Search for the cell housing the specified text and yield its [X, Y] center coordinate. 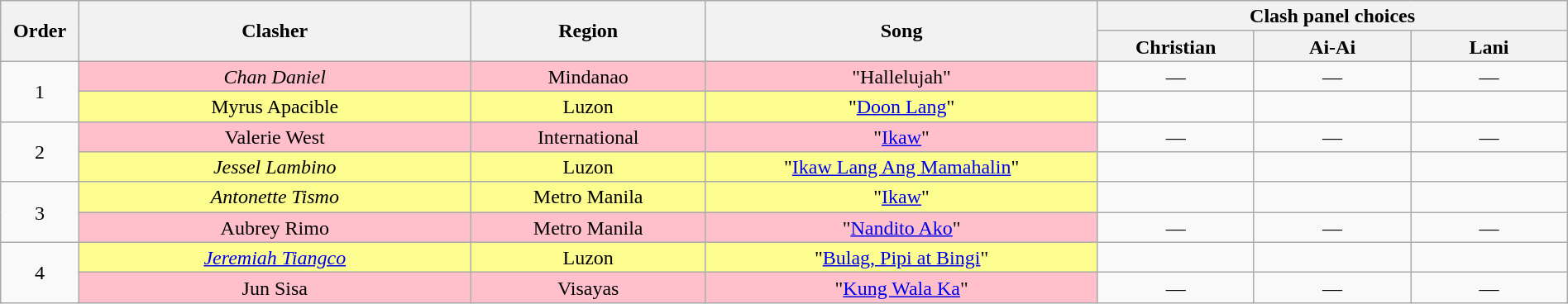
Order [40, 31]
Clasher [275, 31]
"Nandito Ako" [901, 228]
Jun Sisa [275, 287]
Chan Daniel [275, 76]
Myrus Apacible [275, 106]
"Bulag, Pipi at Bingi" [901, 258]
"Hallelujah" [901, 76]
Valerie West [275, 137]
Ai-Ai [1331, 46]
Lani [1489, 46]
3 [40, 211]
Jessel Lambino [275, 167]
Song [901, 31]
Christian [1176, 46]
Jeremiah Tiangco [275, 258]
"Ikaw Lang Ang Mamahalin" [901, 167]
Antonette Tismo [275, 197]
4 [40, 273]
2 [40, 152]
Visayas [588, 287]
"Doon Lang" [901, 106]
Aubrey Rimo [275, 228]
Clash panel choices [1332, 17]
Mindanao [588, 76]
International [588, 137]
1 [40, 91]
Region [588, 31]
"Kung Wala Ka" [901, 287]
